Provide the (X, Y) coordinate of the cell's center where the given text is located.  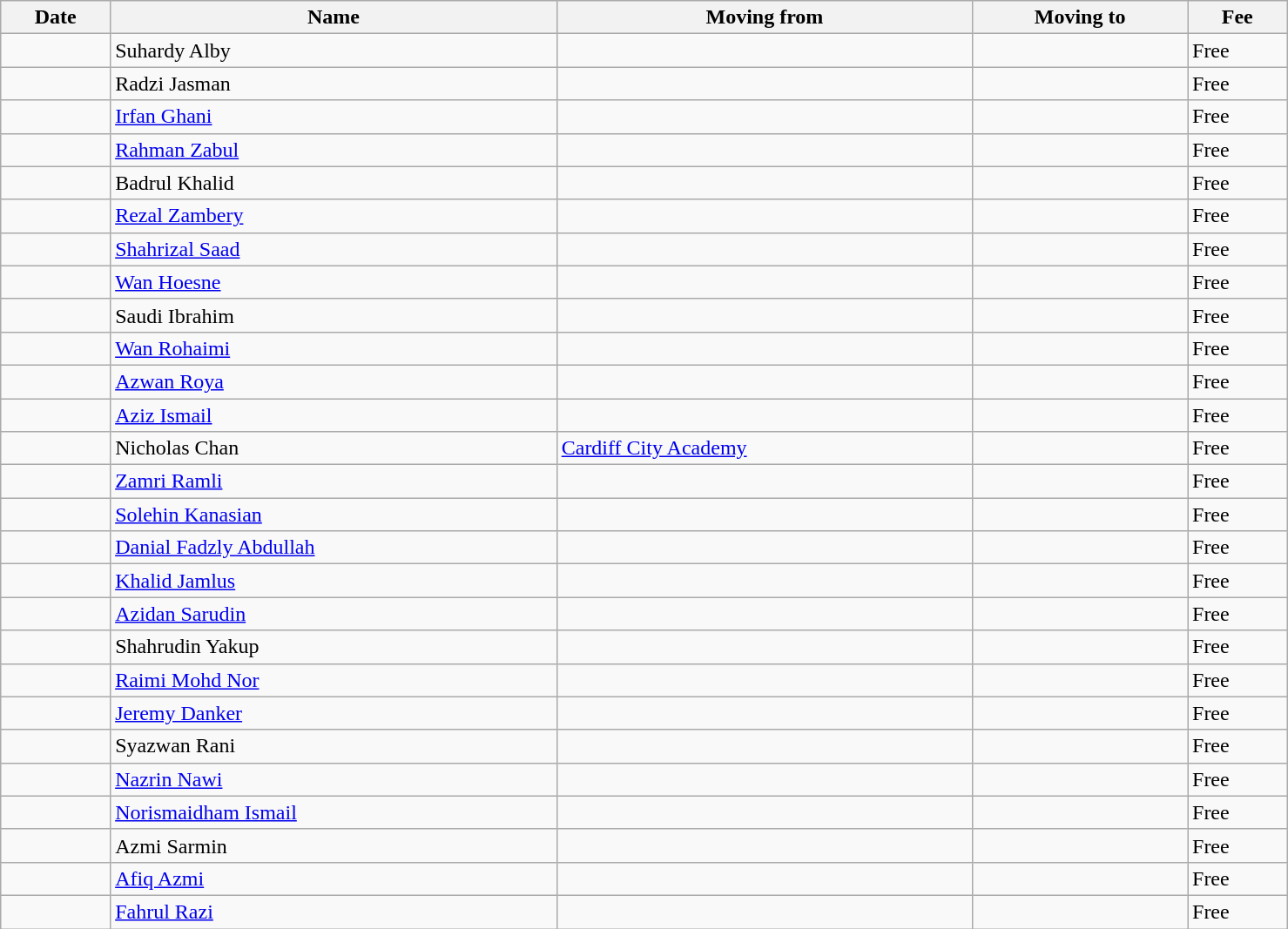
Name (334, 17)
Nicholas Chan (334, 448)
Afiq Azmi (334, 879)
Syazwan Rani (334, 746)
Fee (1238, 17)
Raimi Mohd Nor (334, 680)
Nazrin Nawi (334, 779)
Moving from (765, 17)
Saudi Ibrahim (334, 315)
Wan Rohaimi (334, 348)
Shahrudin Yakup (334, 647)
Aziz Ismail (334, 415)
Azidan Sarudin (334, 614)
Norismaidham Ismail (334, 812)
Wan Hoesne (334, 282)
Azwan Roya (334, 381)
Rezal Zambery (334, 216)
Zamri Ramli (334, 481)
Khalid Jamlus (334, 581)
Moving to (1080, 17)
Irfan Ghani (334, 117)
Cardiff City Academy (765, 448)
Azmi Sarmin (334, 845)
Suhardy Alby (334, 50)
Date (56, 17)
Fahrul Razi (334, 912)
Jeremy Danker (334, 713)
Radzi Jasman (334, 84)
Danial Fadzly Abdullah (334, 548)
Solehin Kanasian (334, 515)
Badrul Khalid (334, 183)
Rahman Zabul (334, 150)
Shahrizal Saad (334, 249)
